Return (x, y) of the center of cell containing provided text 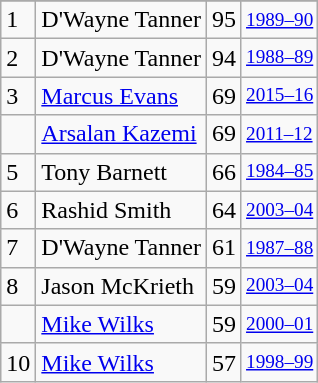
94 (224, 58)
Marcus Evans (122, 96)
5 (18, 172)
2000–01 (279, 324)
7 (18, 248)
Tony Barnett (122, 172)
1989–90 (279, 20)
8 (18, 286)
1988–89 (279, 58)
6 (18, 210)
66 (224, 172)
Jason McKrieth (122, 286)
Rashid Smith (122, 210)
1987–88 (279, 248)
1 (18, 20)
1984–85 (279, 172)
2 (18, 58)
61 (224, 248)
2015–16 (279, 96)
95 (224, 20)
Arsalan Kazemi (122, 134)
2011–12 (279, 134)
1998–99 (279, 362)
10 (18, 362)
57 (224, 362)
3 (18, 96)
64 (224, 210)
